Provide the (X, Y) coordinate of the cell's center where the given text is located.  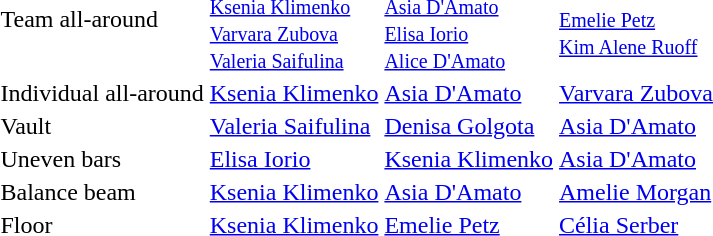
Denisa Golgota (469, 126)
Elisa Iorio (294, 159)
Valeria Saifulina (294, 126)
